Find where the given text appears and provide that cell's center as (x, y) coordinate. 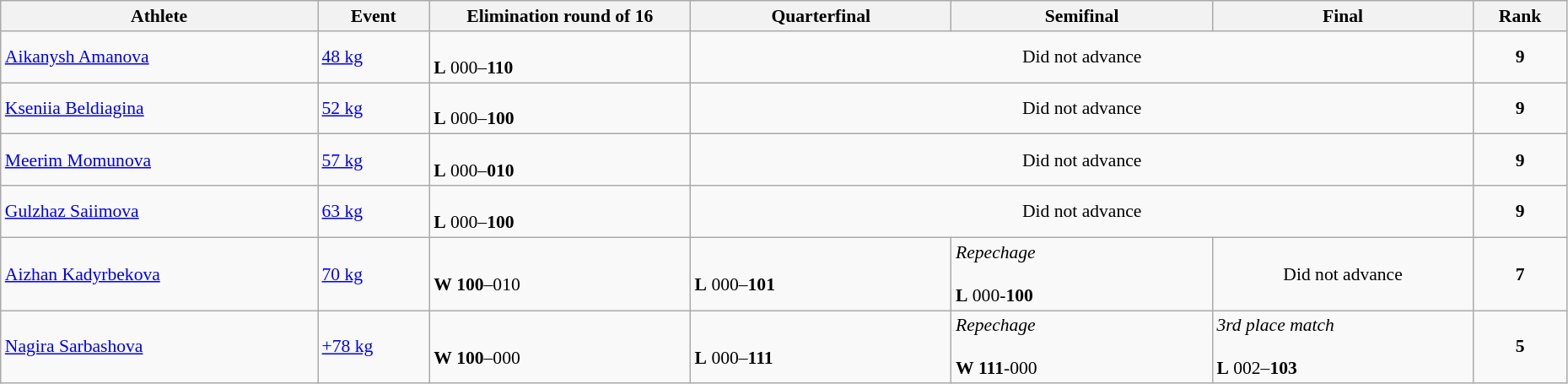
63 kg (373, 211)
L 000–111 (822, 348)
Elimination round of 16 (560, 16)
57 kg (373, 160)
Nagira Sarbashova (159, 348)
L 000–110 (560, 57)
L 000–010 (560, 160)
Quarterfinal (822, 16)
70 kg (373, 273)
Athlete (159, 16)
3rd place matchL 002–103 (1343, 348)
Kseniia Beldiagina (159, 108)
+78 kg (373, 348)
RepechageW 111-000 (1081, 348)
48 kg (373, 57)
L 000–101 (822, 273)
Final (1343, 16)
52 kg (373, 108)
Rank (1520, 16)
Gulzhaz Saiimova (159, 211)
7 (1520, 273)
RepechageL 000-100 (1081, 273)
Event (373, 16)
Aikanysh Amanova (159, 57)
Meerim Momunova (159, 160)
W 100–010 (560, 273)
W 100–000 (560, 348)
Aizhan Kadyrbekova (159, 273)
5 (1520, 348)
Semifinal (1081, 16)
